Pinpoint the cell where the given text exists, returning its (X, Y) midpoint coordinate. 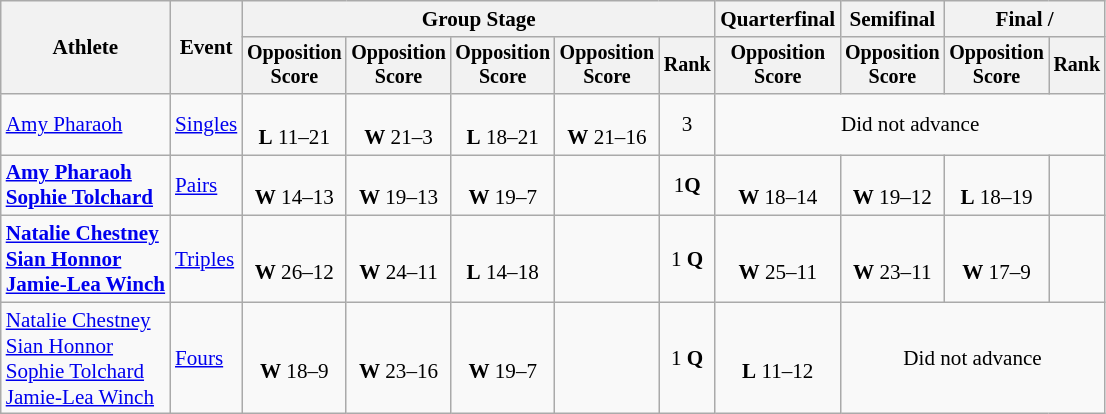
L 11–12 (778, 358)
W 14–13 (294, 186)
Semifinal (892, 18)
L 11–21 (294, 124)
Natalie ChestneySian HonnorJamie-Lea Winch (86, 259)
Athlete (86, 48)
Amy PharaohSophie Tolchard (86, 186)
W 26–12 (294, 259)
Amy Pharaoh (86, 124)
Quarterfinal (778, 18)
W 23–11 (892, 259)
W 19–12 (892, 186)
L 18–19 (996, 186)
W 25–11 (778, 259)
Fours (206, 358)
W 18–9 (294, 358)
W 23–16 (398, 358)
Pairs (206, 186)
W 21–3 (398, 124)
W 19–13 (398, 186)
W 21–16 (607, 124)
1Q (687, 186)
3 (687, 124)
Singles (206, 124)
Final / (1024, 18)
W 24–11 (398, 259)
W 17–9 (996, 259)
Group Stage (478, 18)
Event (206, 48)
Natalie ChestneySian HonnorSophie TolchardJamie-Lea Winch (86, 358)
W 18–14 (778, 186)
Triples (206, 259)
L 18–21 (503, 124)
L 14–18 (503, 259)
